Provide the [x, y] coordinate of the cell's center where the given text is located.  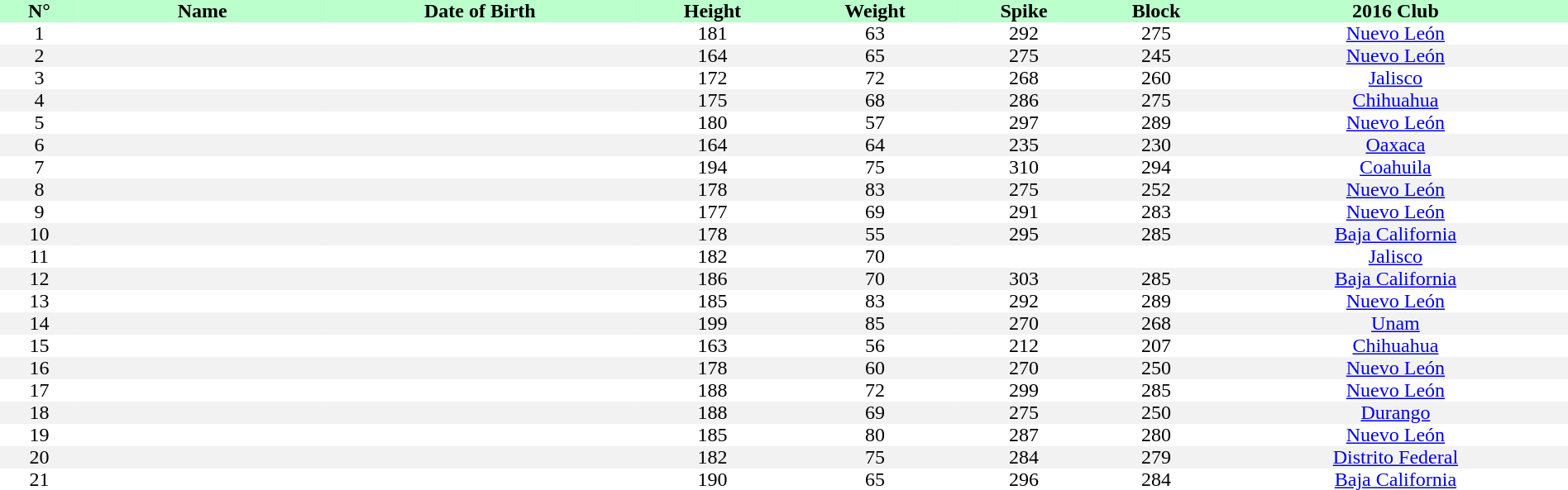
6 [40, 145]
294 [1156, 167]
207 [1156, 345]
Name [203, 12]
5 [40, 122]
299 [1024, 390]
68 [875, 101]
Height [713, 12]
175 [713, 101]
Spike [1024, 12]
18 [40, 413]
Oaxaca [1396, 145]
12 [40, 279]
2016 Club [1396, 12]
65 [875, 56]
199 [713, 324]
180 [713, 122]
60 [875, 369]
20 [40, 458]
8 [40, 190]
64 [875, 145]
14 [40, 324]
Durango [1396, 413]
9 [40, 212]
Weight [875, 12]
230 [1156, 145]
194 [713, 167]
291 [1024, 212]
186 [713, 279]
15 [40, 345]
4 [40, 101]
Unam [1396, 324]
177 [713, 212]
63 [875, 33]
85 [875, 324]
279 [1156, 458]
297 [1024, 122]
N° [40, 12]
2 [40, 56]
10 [40, 235]
235 [1024, 145]
Date of Birth [480, 12]
16 [40, 369]
260 [1156, 78]
181 [713, 33]
19 [40, 435]
245 [1156, 56]
57 [875, 122]
17 [40, 390]
172 [713, 78]
295 [1024, 235]
287 [1024, 435]
56 [875, 345]
286 [1024, 101]
303 [1024, 279]
212 [1024, 345]
284 [1024, 458]
1 [40, 33]
13 [40, 301]
80 [875, 435]
Coahuila [1396, 167]
252 [1156, 190]
7 [40, 167]
163 [713, 345]
3 [40, 78]
283 [1156, 212]
55 [875, 235]
280 [1156, 435]
11 [40, 256]
Distrito Federal [1396, 458]
Block [1156, 12]
310 [1024, 167]
